Scan for the cell matching the given text and deliver its [X, Y] coordinate at center. 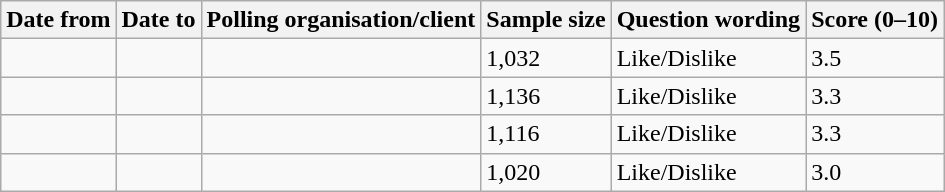
Sample size [546, 20]
Date from [58, 20]
Score (0–10) [875, 20]
1,136 [546, 96]
Polling organisation/client [341, 20]
1,116 [546, 134]
1,032 [546, 58]
Date to [158, 20]
3.0 [875, 172]
3.5 [875, 58]
1,020 [546, 172]
Question wording [708, 20]
